Locate the cell with the specified text and output its [X, Y] center coordinate. 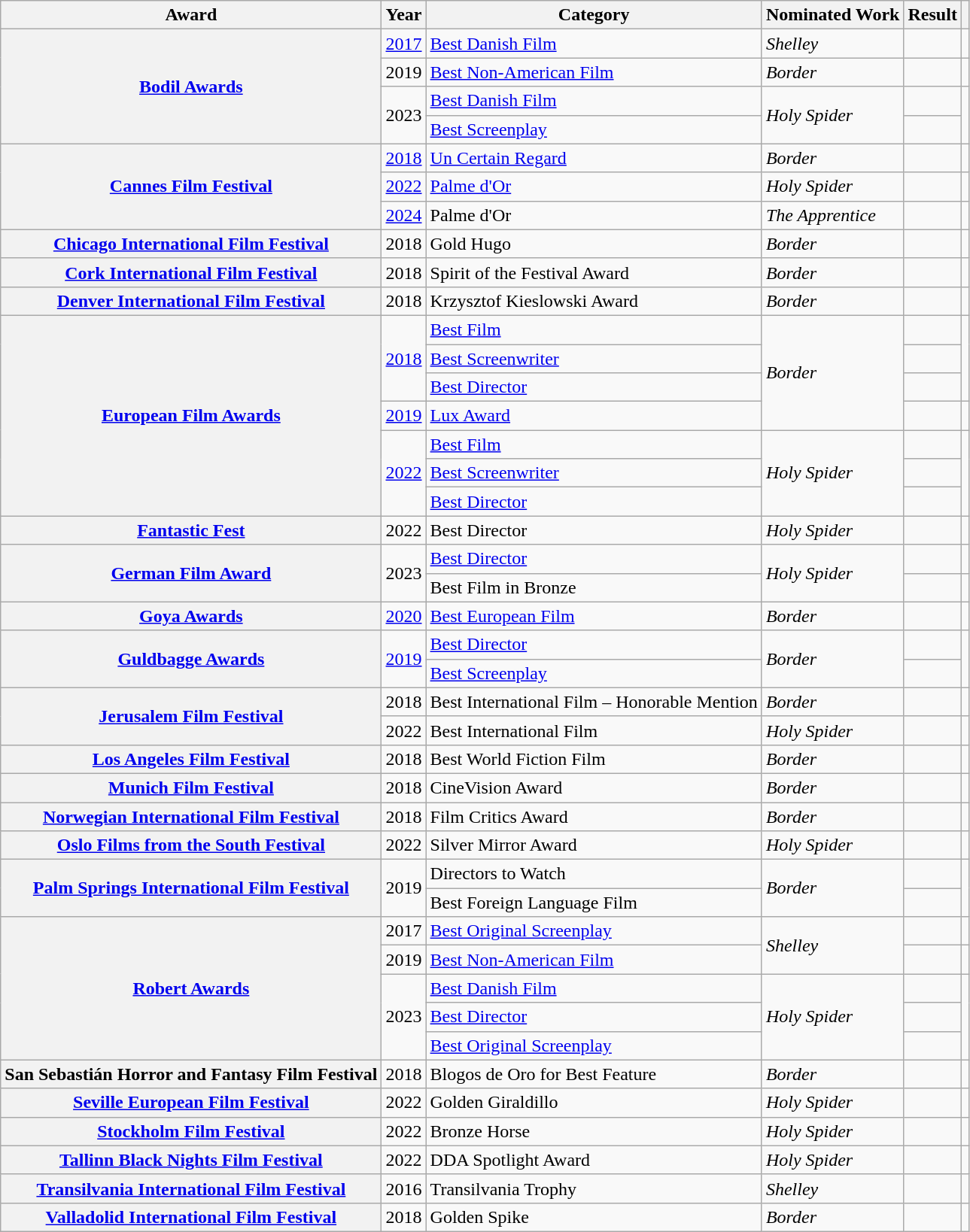
Palm Springs International Film Festival [191, 888]
Seville European Film Festival [191, 1103]
Bronze Horse [594, 1131]
Bodil Awards [191, 86]
Best International Film – Honorable Mention [594, 702]
Directors to Watch [594, 874]
Denver International Film Festival [191, 301]
DDA Spotlight Award [594, 1160]
Category [594, 15]
Oslo Films from the South Festival [191, 845]
Best Film in Bronze [594, 587]
Silver Mirror Award [594, 845]
Spirit of the Festival Award [594, 272]
Award [191, 15]
Film Critics Award [594, 816]
Fantastic Fest [191, 530]
Best World Fiction Film [594, 759]
Norwegian International Film Festival [191, 816]
Golden Giraldillo [594, 1103]
Best European Film [594, 616]
Golden Spike [594, 1217]
Krzysztof Kieslowski Award [594, 301]
Best International Film [594, 730]
Blogos de Oro for Best Feature [594, 1074]
2020 [403, 616]
Stockholm Film Festival [191, 1131]
San Sebastián Horror and Fantasy Film Festival [191, 1074]
Lux Award [594, 416]
European Film Awards [191, 415]
Gold Hugo [594, 244]
Cork International Film Festival [191, 272]
Nominated Work [832, 15]
Goya Awards [191, 616]
Best Foreign Language Film [594, 903]
Robert Awards [191, 988]
Guldbagge Awards [191, 659]
Valladolid International Film Festival [191, 1217]
Tallinn Black Nights Film Festival [191, 1160]
German Film Award [191, 573]
The Apprentice [832, 215]
Los Angeles Film Festival [191, 759]
Un Certain Regard [594, 158]
Transilvania Trophy [594, 1188]
CineVision Award [594, 787]
Transilvania International Film Festival [191, 1188]
Munich Film Festival [191, 787]
Jerusalem Film Festival [191, 716]
Cannes Film Festival [191, 187]
2016 [403, 1188]
2024 [403, 215]
Result [932, 15]
Year [403, 15]
Chicago International Film Festival [191, 244]
